Locate the cell with the specified text and output its [X, Y] center coordinate. 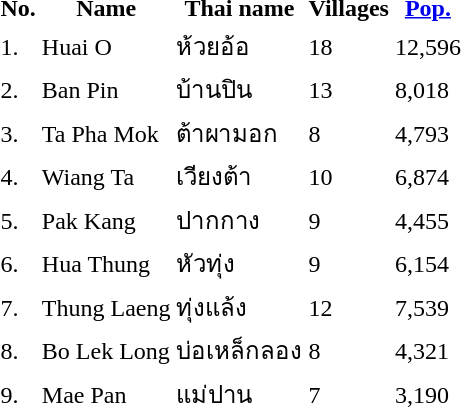
บ้านปิน [240, 90]
18 [348, 46]
Thung Laeng [106, 307]
Bo Lek Long [106, 350]
13 [348, 90]
เวียงต้า [240, 176]
Ban Pin [106, 90]
Huai O [106, 46]
Wiang Ta [106, 176]
ห้วยอ้อ [240, 46]
Hua Thung [106, 264]
10 [348, 176]
12 [348, 307]
Ta Pha Mok [106, 133]
ปากกาง [240, 220]
ต้าผามอก [240, 133]
Pak Kang [106, 220]
หัวทุ่ง [240, 264]
ทุ่งแล้ง [240, 307]
บ่อเหล็กลอง [240, 350]
